Extract the (x, y) coordinate from the center of the cell holding the provided text.  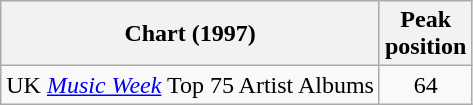
64 (425, 85)
UK Music Week Top 75 Artist Albums (190, 85)
Peakposition (425, 34)
Chart (1997) (190, 34)
